Identify which cell holds the provided text, then report its [X, Y] central coordinate. 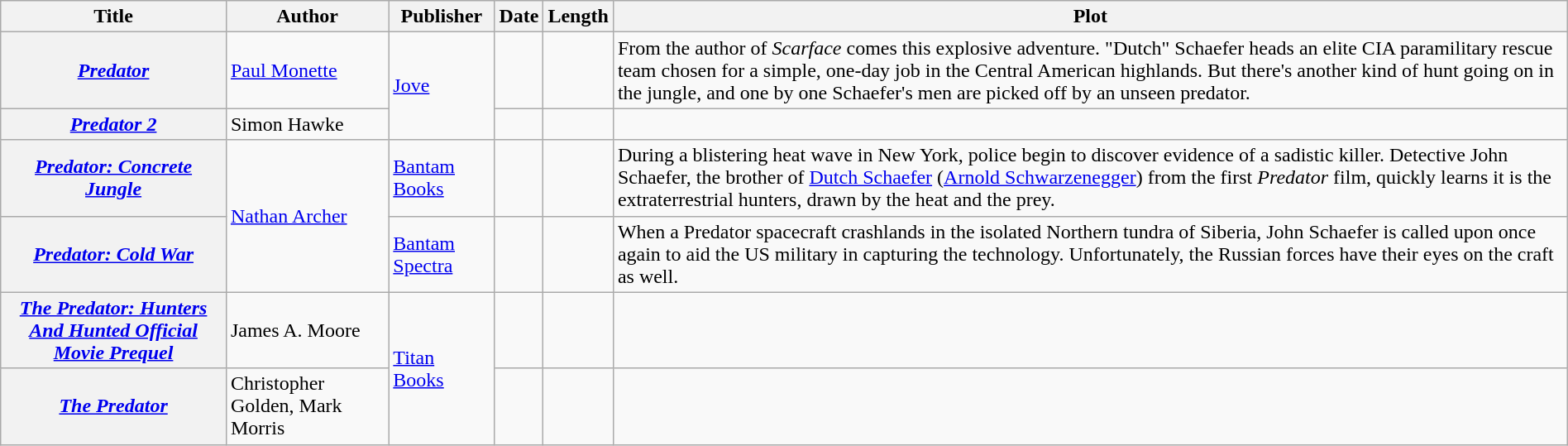
Plot [1090, 17]
Author [307, 17]
Title [114, 17]
Titan Books [442, 368]
Simon Hawke [307, 124]
Predator [114, 70]
Predator: Cold War [114, 254]
Bantam Spectra [442, 254]
The Predator: Hunters And Hunted Official Movie Prequel [114, 330]
The Predator [114, 406]
Date [519, 17]
Bantam Books [442, 178]
Length [578, 17]
Publisher [442, 17]
Nathan Archer [307, 216]
Paul Monette [307, 70]
Jove [442, 86]
James A. Moore [307, 330]
Predator 2 [114, 124]
Predator: Concrete Jungle [114, 178]
Christopher Golden, Mark Morris [307, 406]
